For the text-containing cell, return its midpoint in [x, y] coordinate format. 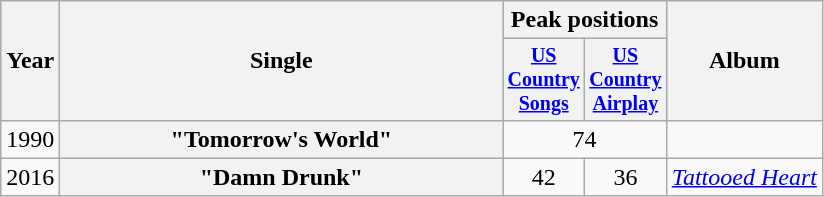
74 [584, 139]
US Country Airplay [626, 80]
Single [282, 61]
36 [626, 177]
Album [744, 61]
Tattooed Heart [744, 177]
Year [30, 61]
Peak positions [584, 20]
US Country Songs [544, 80]
1990 [30, 139]
42 [544, 177]
"Damn Drunk" [282, 177]
"Tomorrow's World" [282, 139]
2016 [30, 177]
